Search for the cell housing the specified text and yield its (X, Y) center coordinate. 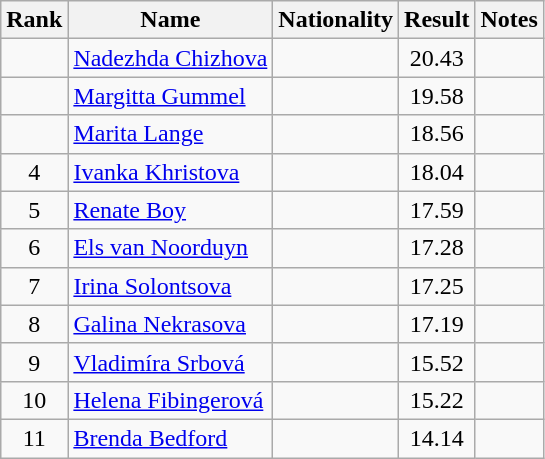
9 (34, 362)
10 (34, 400)
Margitta Gummel (170, 96)
17.25 (437, 286)
18.56 (437, 134)
15.52 (437, 362)
Vladimíra Srbová (170, 362)
19.58 (437, 96)
17.28 (437, 248)
Nadezhda Chizhova (170, 58)
8 (34, 324)
Rank (34, 20)
Notes (509, 20)
Brenda Bedford (170, 438)
7 (34, 286)
11 (34, 438)
17.19 (437, 324)
15.22 (437, 400)
Ivanka Khristova (170, 172)
Renate Boy (170, 210)
Result (437, 20)
Marita Lange (170, 134)
20.43 (437, 58)
5 (34, 210)
4 (34, 172)
Name (170, 20)
Els van Noorduyn (170, 248)
14.14 (437, 438)
17.59 (437, 210)
Helena Fibingerová (170, 400)
Galina Nekrasova (170, 324)
Irina Solontsova (170, 286)
Nationality (336, 20)
18.04 (437, 172)
6 (34, 248)
